Provide the (X, Y) coordinate of the cell's center where the given text is located.  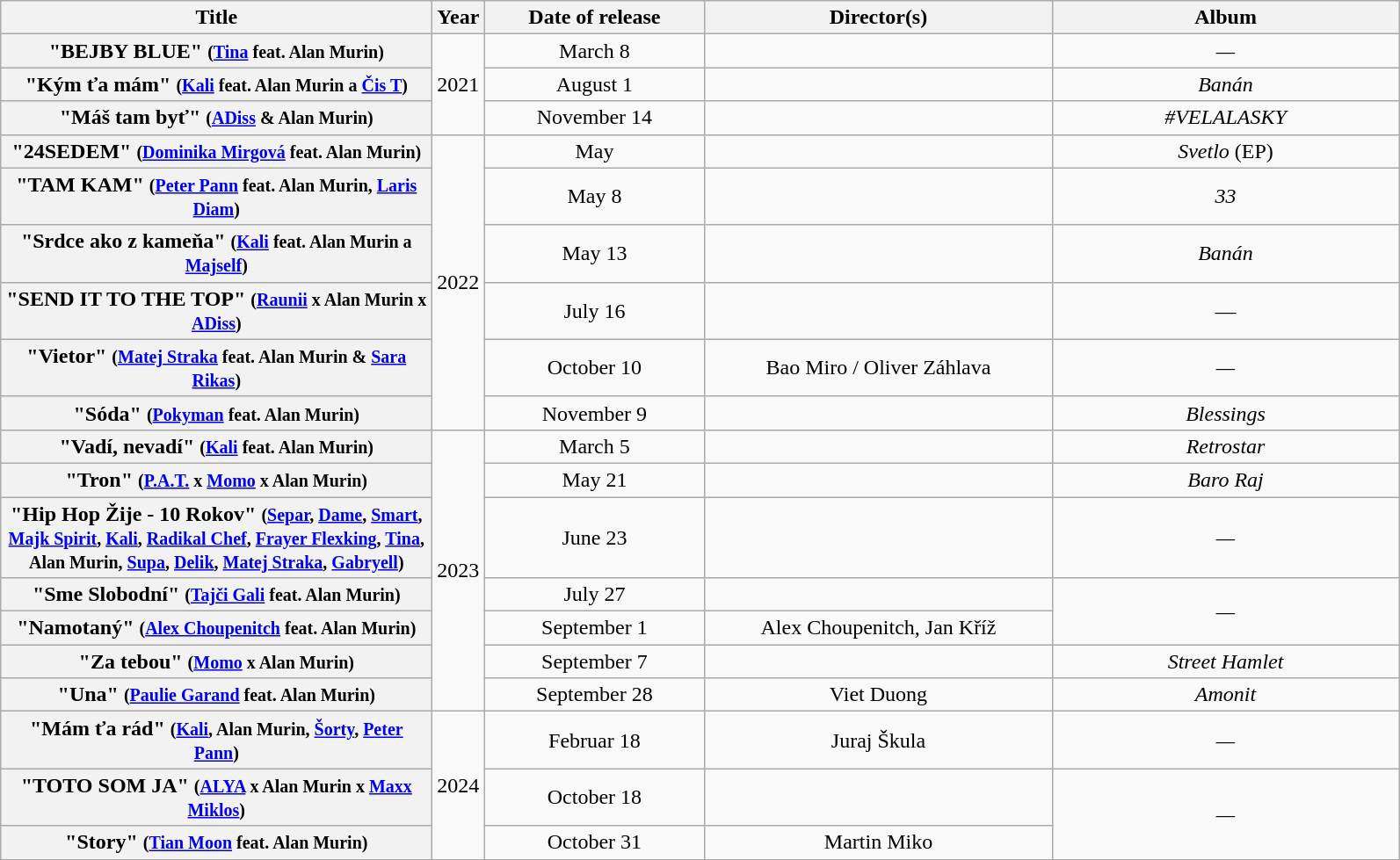
September 28 (594, 695)
2023 (459, 570)
"Story" (Tian Moon feat. Alan Murin) (216, 842)
Date of release (594, 18)
2024 (459, 785)
Martin Miko (879, 842)
"Sme Slobodní" (Tajči Gali feat. Alan Murin) (216, 595)
Blessings (1225, 413)
Svetlo (EP) (1225, 151)
33 (1225, 197)
"SEND IT TO THE TOP" (Raunii x Alan Murin x ADiss) (216, 311)
Baro Raj (1225, 480)
#VELALASKY (1225, 118)
"Vadí, nevadí" (Kali feat. Alan Murin) (216, 446)
November 9 (594, 413)
May 21 (594, 480)
March 5 (594, 446)
Street Hamlet (1225, 661)
September 7 (594, 661)
Alex Choupenitch, Jan Kříž (879, 628)
August 1 (594, 84)
May 8 (594, 197)
Amonit (1225, 695)
"Namotaný" (Alex Choupenitch feat. Alan Murin) (216, 628)
October 18 (594, 798)
"Kým ťa mám" (Kali feat. Alan Murin a Čis T) (216, 84)
July 16 (594, 311)
Bao Miro / Oliver Záhlava (879, 367)
March 8 (594, 51)
"Una" (Paulie Garand feat. Alan Murin) (216, 695)
Title (216, 18)
September 1 (594, 628)
"Srdce ako z kameňa" (Kali feat. Alan Murin a Majself) (216, 253)
Retrostar (1225, 446)
Juraj Škula (879, 740)
"24SEDEM" (Dominika Mirgová feat. Alan Murin) (216, 151)
"Sóda" (Pokyman feat. Alan Murin) (216, 413)
June 23 (594, 538)
November 14 (594, 118)
Year (459, 18)
"Za tebou" (Momo x Alan Murin) (216, 661)
July 27 (594, 595)
"TOTO SOM JA" (ALYA x Alan Murin x Maxx Miklos) (216, 798)
"TAM KAM" (Peter Pann feat. Alan Murin, Laris Diam) (216, 197)
Februar 18 (594, 740)
"Máš tam byť" (ADiss & Alan Murin) (216, 118)
October 31 (594, 842)
"BEJBY BLUE" (Tina feat. Alan Murin) (216, 51)
Album (1225, 18)
"Mám ťa rád" (Kali, Alan Murin, Šorty, Peter Pann) (216, 740)
Viet Duong (879, 695)
2021 (459, 84)
May (594, 151)
"Vietor" (Matej Straka feat. Alan Murin & Sara Rikas) (216, 367)
2022 (459, 282)
May 13 (594, 253)
Director(s) (879, 18)
"Tron" (P.A.T. x Momo x Alan Murin) (216, 480)
October 10 (594, 367)
